Output the [x, y] coordinate of the center of the cell containing the given text.  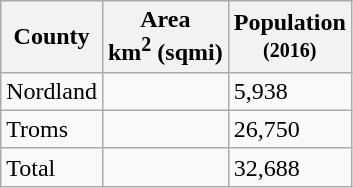
Troms [52, 129]
Areakm2 (sqmi) [165, 37]
Total [52, 167]
26,750 [290, 129]
5,938 [290, 91]
County [52, 37]
Population(2016) [290, 37]
Nordland [52, 91]
32,688 [290, 167]
